Return (x, y) of the center of cell containing provided text 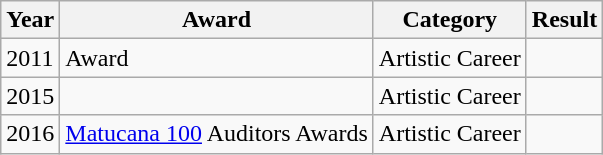
2011 (30, 58)
2015 (30, 96)
2016 (30, 134)
Year (30, 20)
Matucana 100 Auditors Awards (216, 134)
Result (564, 20)
Category (450, 20)
